Return (x, y) of the center of cell containing provided text 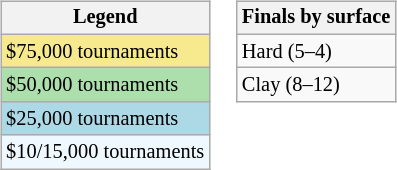
$25,000 tournaments (105, 119)
$50,000 tournaments (105, 85)
$75,000 tournaments (105, 51)
$10/15,000 tournaments (105, 152)
Legend (105, 18)
Finals by surface (316, 18)
Hard (5–4) (316, 51)
Clay (8–12) (316, 85)
